Extract the [X, Y] coordinate from the center of the cell holding the provided text.  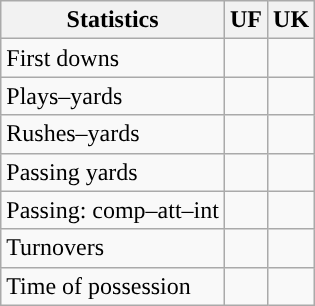
Passing yards [113, 172]
UF [246, 20]
Statistics [113, 20]
Passing: comp–att–int [113, 210]
Plays–yards [113, 96]
Turnovers [113, 248]
First downs [113, 58]
UK [292, 20]
Rushes–yards [113, 134]
Time of possession [113, 286]
